Determine the [X, Y] coordinate at the center of the cell enclosing the given text.  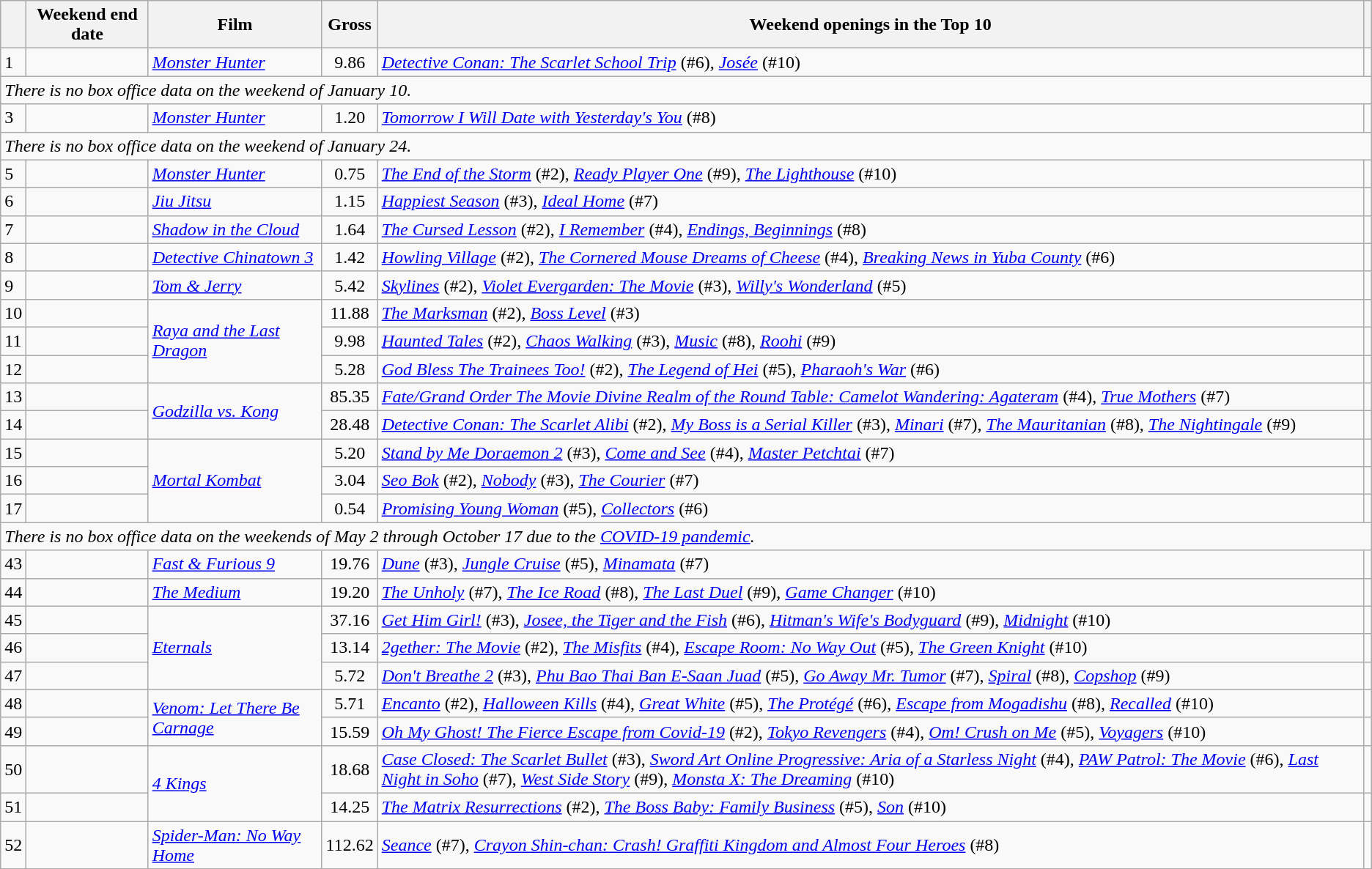
1 [13, 62]
18.68 [350, 769]
Skylines (#2), Violet Evergarden: The Movie (#3), Willy's Wonderland (#5) [871, 285]
The Unholy (#7), The Ice Road (#8), The Last Duel (#9), Game Changer (#10) [871, 592]
51 [13, 807]
Promising Young Woman (#5), Collectors (#6) [871, 509]
Fast & Furious 9 [235, 564]
5.72 [350, 676]
1.20 [350, 118]
Tomorrow I Will Date with Yesterday's You (#8) [871, 118]
Don't Breathe 2 (#3), Phu Bao Thai Ban E-Saan Juad (#5), Go Away Mr. Tumor (#7), Spiral (#8), Copshop (#9) [871, 676]
Gross [350, 25]
Shadow in the Cloud [235, 229]
49 [13, 731]
Oh My Ghost! The Fierce Escape from Covid-19 (#2), Tokyo Revengers (#4), Om! Crush on Me (#5), Voyagers (#10) [871, 731]
5 [13, 174]
28.48 [350, 425]
3 [13, 118]
There is no box office data on the weekend of January 24. [686, 146]
Detective Conan: The Scarlet School Trip (#6), Josée (#10) [871, 62]
19.20 [350, 592]
112.62 [350, 844]
16 [13, 481]
Weekend openings in the Top 10 [871, 25]
Stand by Me Doraemon 2 (#3), Come and See (#4), Master Petchtai (#7) [871, 453]
37.16 [350, 620]
Howling Village (#2), The Cornered Mouse Dreams of Cheese (#4), Breaking News in Yuba County (#6) [871, 257]
The Cursed Lesson (#2), I Remember (#4), Endings, Beginnings (#8) [871, 229]
Mortal Kombat [235, 481]
Seo Bok (#2), Nobody (#3), The Courier (#7) [871, 481]
Detective Conan: The Scarlet Alibi (#2), My Boss is a Serial Killer (#3), Minari (#7), The Mauritanian (#8), The Nightingale (#9) [871, 425]
9.98 [350, 341]
Jiu Jitsu [235, 201]
8 [13, 257]
13 [13, 397]
1.42 [350, 257]
5.71 [350, 703]
45 [13, 620]
3.04 [350, 481]
11.88 [350, 313]
The Matrix Resurrections (#2), The Boss Baby: Family Business (#5), Son (#10) [871, 807]
50 [13, 769]
1.64 [350, 229]
Venom: Let There Be Carnage [235, 717]
47 [13, 676]
Film [235, 25]
Spider-Man: No Way Home [235, 844]
Haunted Tales (#2), Chaos Walking (#3), Music (#8), Roohi (#9) [871, 341]
10 [13, 313]
19.76 [350, 564]
Eternals [235, 648]
Happiest Season (#3), Ideal Home (#7) [871, 201]
Seance (#7), Crayon Shin-chan: Crash! Graffiti Kingdom and Almost Four Heroes (#8) [871, 844]
Raya and the Last Dragon [235, 341]
4 Kings [235, 783]
9 [13, 285]
0.75 [350, 174]
There is no box office data on the weekend of January 10. [686, 90]
Dune (#3), Jungle Cruise (#5), Minamata (#7) [871, 564]
85.35 [350, 397]
43 [13, 564]
6 [13, 201]
17 [13, 509]
Detective Chinatown 3 [235, 257]
52 [13, 844]
2gether: The Movie (#2), The Misfits (#4), Escape Room: No Way Out (#5), The Green Knight (#10) [871, 648]
13.14 [350, 648]
44 [13, 592]
9.86 [350, 62]
There is no box office data on the weekends of May 2 through October 17 due to the COVID-19 pandemic. [686, 536]
The Medium [235, 592]
48 [13, 703]
Tom & Jerry [235, 285]
God Bless The Trainees Too! (#2), The Legend of Hei (#5), Pharaoh's War (#6) [871, 369]
15 [13, 453]
Get Him Girl! (#3), Josee, the Tiger and the Fish (#6), Hitman's Wife's Bodyguard (#9), Midnight (#10) [871, 620]
Fate/Grand Order The Movie Divine Realm of the Round Table: Camelot Wandering: Agateram (#4), True Mothers (#7) [871, 397]
Godzilla vs. Kong [235, 411]
11 [13, 341]
46 [13, 648]
15.59 [350, 731]
5.42 [350, 285]
The End of the Storm (#2), Ready Player One (#9), The Lighthouse (#10) [871, 174]
0.54 [350, 509]
5.28 [350, 369]
Encanto (#2), Halloween Kills (#4), Great White (#5), The Protégé (#6), Escape from Mogadishu (#8), Recalled (#10) [871, 703]
The Marksman (#2), Boss Level (#3) [871, 313]
14 [13, 425]
14.25 [350, 807]
Weekend end date [87, 25]
12 [13, 369]
7 [13, 229]
1.15 [350, 201]
5.20 [350, 453]
